For the text-containing cell, return its midpoint in (X, Y) coordinate format. 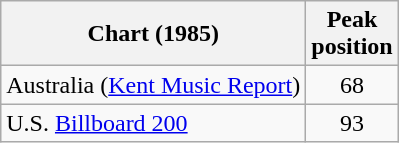
68 (352, 85)
U.S. Billboard 200 (154, 123)
Chart (1985) (154, 34)
Peakposition (352, 34)
93 (352, 123)
Australia (Kent Music Report) (154, 85)
